Search for the cell housing the specified text and yield its (X, Y) center coordinate. 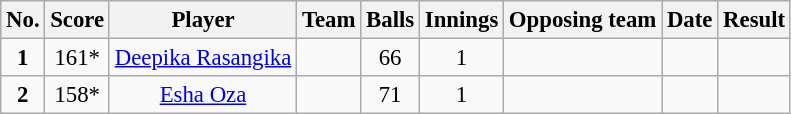
Deepika Rasangika (202, 58)
158* (78, 95)
66 (390, 58)
Innings (461, 20)
Player (202, 20)
71 (390, 95)
Team (329, 20)
Opposing team (583, 20)
Balls (390, 20)
Result (754, 20)
Date (690, 20)
2 (23, 95)
Score (78, 20)
Esha Oza (202, 95)
161* (78, 58)
No. (23, 20)
